Locate the cell with the specified text and output its (X, Y) center coordinate. 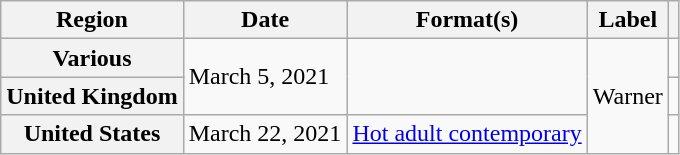
Warner (628, 96)
March 5, 2021 (265, 77)
United Kingdom (92, 96)
March 22, 2021 (265, 134)
Label (628, 20)
United States (92, 134)
Format(s) (467, 20)
Various (92, 58)
Hot adult contemporary (467, 134)
Region (92, 20)
Date (265, 20)
